Return the (x, y) coordinate for the center point of the cell that contains the specified text.  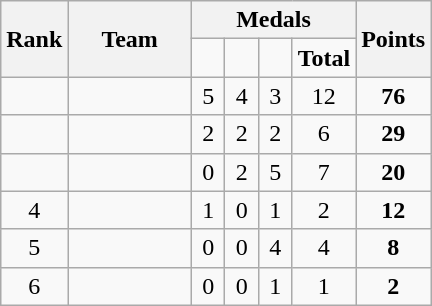
Total (324, 58)
29 (394, 134)
Medals (273, 20)
3 (276, 96)
20 (394, 172)
Rank (34, 39)
7 (324, 172)
8 (394, 248)
Points (394, 39)
Team (130, 39)
76 (394, 96)
